Locate the cell with the specified text and output its [X, Y] center coordinate. 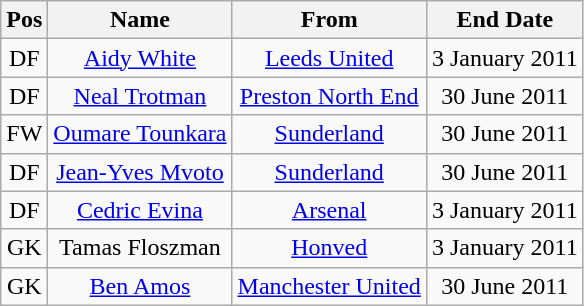
From [329, 20]
Arsenal [329, 210]
Aidy White [140, 58]
Manchester United [329, 286]
Pos [24, 20]
Ben Amos [140, 286]
Preston North End [329, 96]
End Date [504, 20]
FW [24, 134]
Neal Trotman [140, 96]
Cedric Evina [140, 210]
Tamas Floszman [140, 248]
Honved [329, 248]
Jean-Yves Mvoto [140, 172]
Oumare Tounkara [140, 134]
Leeds United [329, 58]
Name [140, 20]
